Capture the cell that displays the provided text and extract its [X, Y] central coordinate. 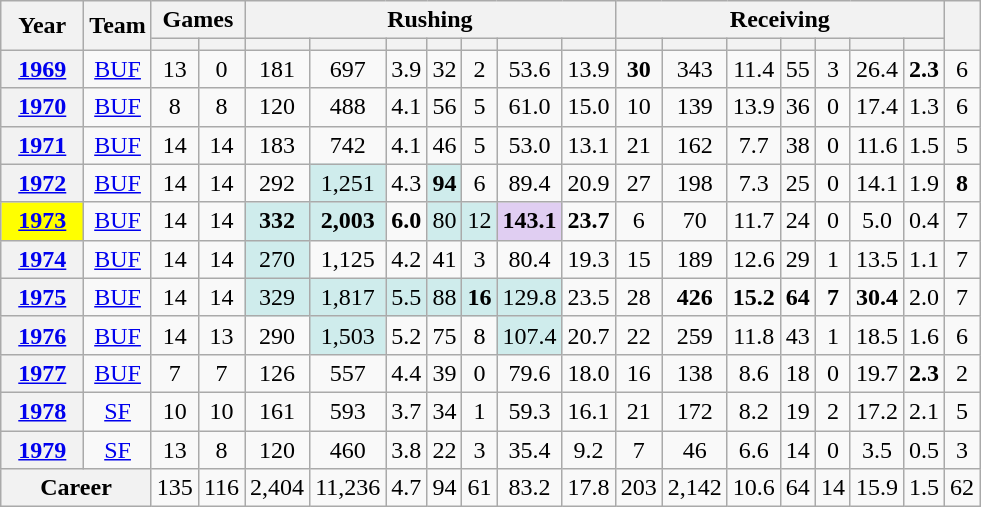
11,236 [348, 488]
8.6 [754, 373]
88 [444, 297]
35.4 [530, 449]
139 [694, 107]
14.1 [876, 183]
Games [198, 20]
292 [278, 183]
126 [278, 373]
5.0 [876, 221]
1974 [42, 259]
61.0 [530, 107]
53.0 [530, 145]
426 [694, 297]
1970 [42, 107]
11.4 [754, 69]
80 [444, 221]
1978 [42, 411]
5.5 [406, 297]
1,251 [348, 183]
19.7 [876, 373]
290 [278, 335]
2,404 [278, 488]
12.6 [754, 259]
4.4 [406, 373]
3.7 [406, 411]
1.1 [924, 259]
161 [278, 411]
270 [278, 259]
2.0 [924, 297]
Receiving [780, 20]
742 [348, 145]
20.7 [588, 335]
15 [638, 259]
19 [798, 411]
332 [278, 221]
1969 [42, 69]
6.6 [754, 449]
89.4 [530, 183]
27 [638, 183]
23.7 [588, 221]
129.8 [530, 297]
203 [638, 488]
8.2 [754, 411]
70 [694, 221]
38 [798, 145]
329 [278, 297]
4.2 [406, 259]
2,142 [694, 488]
1.9 [924, 183]
557 [348, 373]
1979 [42, 449]
34 [444, 411]
11.6 [876, 145]
53.6 [530, 69]
19.3 [588, 259]
138 [694, 373]
1,125 [348, 259]
172 [694, 411]
83.2 [530, 488]
56 [444, 107]
1971 [42, 145]
488 [348, 107]
9.2 [588, 449]
460 [348, 449]
15.2 [754, 297]
Career [76, 488]
Rushing [430, 20]
20.9 [588, 183]
259 [694, 335]
198 [694, 183]
15.9 [876, 488]
26.4 [876, 69]
32 [444, 69]
697 [348, 69]
30 [638, 69]
343 [694, 69]
11.8 [754, 335]
5.2 [406, 335]
30.4 [876, 297]
1.3 [924, 107]
23.5 [588, 297]
28 [638, 297]
39 [444, 373]
Team [118, 26]
25 [798, 183]
1977 [42, 373]
17.8 [588, 488]
143.1 [530, 221]
59.3 [530, 411]
4.3 [406, 183]
162 [694, 145]
11.7 [754, 221]
189 [694, 259]
1.6 [924, 335]
1976 [42, 335]
6.0 [406, 221]
4.7 [406, 488]
2,003 [348, 221]
16.1 [588, 411]
80.4 [530, 259]
2.1 [924, 411]
3.9 [406, 69]
107.4 [530, 335]
62 [962, 488]
75 [444, 335]
24 [798, 221]
7.3 [754, 183]
15.0 [588, 107]
79.6 [530, 373]
1973 [42, 221]
0.5 [924, 449]
55 [798, 69]
18.5 [876, 335]
1,503 [348, 335]
1972 [42, 183]
18.0 [588, 373]
17.4 [876, 107]
13.1 [588, 145]
Year [42, 26]
18 [798, 373]
183 [278, 145]
61 [480, 488]
13.5 [876, 259]
116 [221, 488]
593 [348, 411]
41 [444, 259]
36 [798, 107]
29 [798, 259]
1975 [42, 297]
181 [278, 69]
3.5 [876, 449]
0.4 [924, 221]
10.6 [754, 488]
135 [174, 488]
17.2 [876, 411]
1,817 [348, 297]
12 [480, 221]
3.8 [406, 449]
7.7 [754, 145]
43 [798, 335]
